Locate the cell with the specified text and output its [x, y] center coordinate. 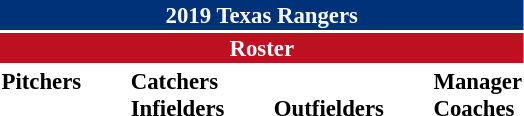
Roster [262, 48]
2019 Texas Rangers [262, 15]
